Return (X, Y) of the center of cell containing provided text 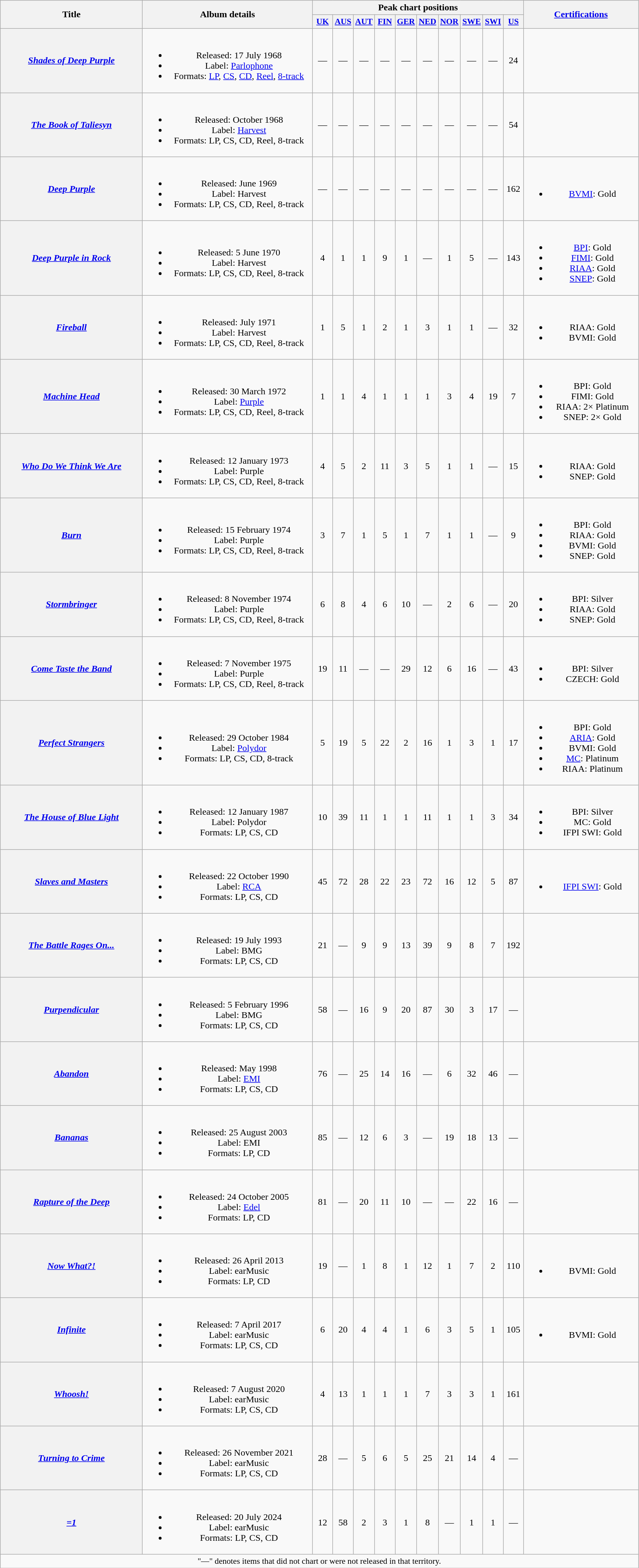
29 (406, 668)
Come Taste the Band (71, 668)
192 (514, 945)
=1 (71, 1522)
Slaves and Masters (71, 881)
Released: June 1969Label: HarvestFormats: LP, CS, CD, Reel, 8-track (228, 189)
Released: 19 July 1993Label: BMGFormats: LP, CS, CD (228, 945)
Purpendicular (71, 1010)
Released: 12 January 1987Label: PolydorFormats: LP, CS, CD (228, 817)
The Battle Rages On... (71, 945)
AUS (343, 22)
105 (514, 1330)
Turning to Crime (71, 1458)
Deep Purple (71, 189)
46 (493, 1073)
161 (514, 1394)
AUT (364, 22)
Released: 8 November 1974Label: PurpleFormats: LP, CS, CD, Reel, 8-track (228, 604)
Fireball (71, 328)
FIN (385, 22)
15 (514, 466)
Released: 17 July 1968Label: ParlophoneFormats: LP, CS, CD, Reel, 8-track (228, 61)
Perfect Strangers (71, 743)
Released: 26 November 2021Label: earMusicFormats: LP, CS, CD (228, 1458)
Infinite (71, 1330)
18 (471, 1138)
SWE (471, 22)
Released: 30 March 1972Label: PurpleFormats: LP, CS, CD, Reel, 8-track (228, 397)
Whoosh! (71, 1394)
Now What?! (71, 1266)
Released: October 1968Label: HarvestFormats: LP, CS, CD, Reel, 8-track (228, 125)
Abandon (71, 1073)
Shades of Deep Purple (71, 61)
81 (323, 1202)
Released: 22 October 1990Label: RCAFormats: LP, CS, CD (228, 881)
UK (323, 22)
Who Do We Think We Are (71, 466)
34 (514, 817)
Released: 5 June 1970Label: HarvestFormats: LP, CS, CD, Reel, 8-track (228, 258)
The House of Blue Light (71, 817)
BPI: GoldRIAA: GoldBVMI: GoldSNEP: Gold (581, 535)
US (514, 22)
Released: 29 October 1984Label: PolydorFormats: LP, CS, CD, 8-track (228, 743)
Machine Head (71, 397)
Released: 20 July 2024Label: earMusicFormats: LP, CS, CD (228, 1522)
"—" denotes items that did not chart or were not released in that territory. (319, 1561)
162 (514, 189)
RIAA: GoldBVMI: Gold (581, 328)
Released: 7 November 1975Label: PurpleFormats: LP, CS, CD, Reel, 8-track (228, 668)
Released: 26 April 2013Label: earMusicFormats: LP, CD (228, 1266)
BPI: GoldFIMI: GoldRIAA: GoldSNEP: Gold (581, 258)
Released: 24 October 2005Label: EdelFormats: LP, CD (228, 1202)
BPI: SilverRIAA: GoldSNEP: Gold (581, 604)
85 (323, 1138)
Released: May 1998Label: EMIFormats: LP, CS, CD (228, 1073)
The Book of Taliesyn (71, 125)
IFPI SWI: Gold (581, 881)
NOR (449, 22)
30 (449, 1010)
Released: 7 April 2017Label: earMusicFormats: LP, CS, CD (228, 1330)
Certifications (581, 15)
110 (514, 1266)
Stormbringer (71, 604)
Deep Purple in Rock (71, 258)
45 (323, 881)
143 (514, 258)
Peak chart positions (418, 8)
Bananas (71, 1138)
RIAA: GoldSNEP: Gold (581, 466)
Released: 7 August 2020Label: earMusicFormats: LP, CS, CD (228, 1394)
Released: 15 February 1974Label: PurpleFormats: LP, CS, CD, Reel, 8-track (228, 535)
BPI: SilverCZECH: Gold (581, 668)
54 (514, 125)
Album details (228, 15)
SWI (493, 22)
Released: July 1971Label: HarvestFormats: LP, CS, CD, Reel, 8-track (228, 328)
24 (514, 61)
43 (514, 668)
Title (71, 15)
BPI: GoldFIMI: GoldRIAA: 2× PlatinumSNEP: 2× Gold (581, 397)
BPI: SilverMC: GoldIFPI SWI: Gold (581, 817)
GER (406, 22)
Released: 12 January 1973Label: PurpleFormats: LP, CS, CD, Reel, 8-track (228, 466)
23 (406, 881)
Released: 5 February 1996Label: BMGFormats: LP, CS, CD (228, 1010)
Released: 25 August 2003Label: EMIFormats: LP, CD (228, 1138)
76 (323, 1073)
NED (427, 22)
Burn (71, 535)
Rapture of the Deep (71, 1202)
BPI: GoldARIA: GoldBVMI: GoldMC: PlatinumRIAA: Platinum (581, 743)
